Scan for the cell matching the given text and deliver its [X, Y] coordinate at center. 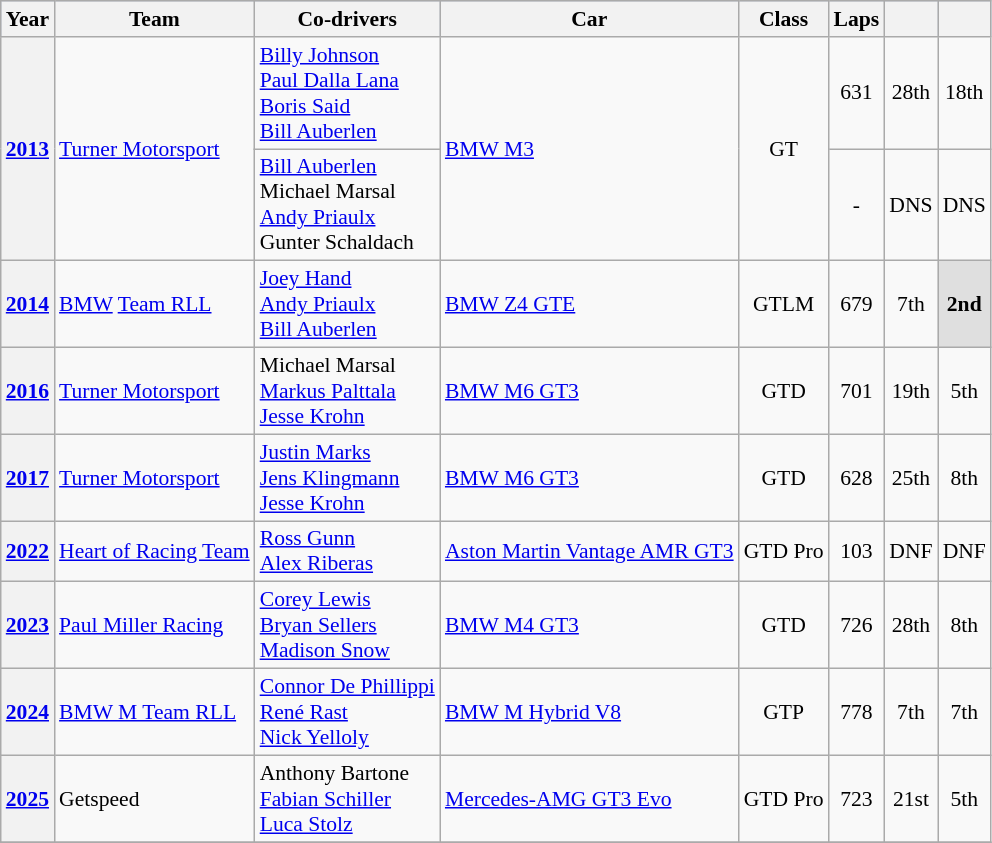
Getspeed [154, 798]
GTP [784, 712]
631 [857, 93]
Heart of Racing Team [154, 552]
679 [857, 304]
Joey Hand Andy Priaulx Bill Auberlen [348, 304]
25th [910, 478]
Co-drivers [348, 19]
2025 [28, 798]
BMW Team RLL [154, 304]
Ross Gunn Alex Riberas [348, 552]
Class [784, 19]
18th [964, 93]
BMW M4 GT3 [590, 626]
19th [910, 392]
21st [910, 798]
103 [857, 552]
Connor De Phillippi René Rast Nick Yelloly [348, 712]
BMW Z4 GTE [590, 304]
2024 [28, 712]
BMW M3 [590, 149]
Corey Lewis Bryan Sellers Madison Snow [348, 626]
BMW M Hybrid V8 [590, 712]
Aston Martin Vantage AMR GT3 [590, 552]
2014 [28, 304]
2nd [964, 304]
2013 [28, 149]
2017 [28, 478]
2022 [28, 552]
Year [28, 19]
Laps [857, 19]
GT [784, 149]
BMW M Team RLL [154, 712]
701 [857, 392]
Paul Miller Racing [154, 626]
Mercedes-AMG GT3 Evo [590, 798]
Team [154, 19]
Car [590, 19]
628 [857, 478]
2023 [28, 626]
2016 [28, 392]
Bill Auberlen Michael Marsal Andy Priaulx Gunter Schaldach [348, 205]
Michael Marsal Markus Palttala Jesse Krohn [348, 392]
726 [857, 626]
Justin Marks Jens Klingmann Jesse Krohn [348, 478]
- [857, 205]
Anthony Bartone Fabian Schiller Luca Stolz [348, 798]
723 [857, 798]
GTLM [784, 304]
778 [857, 712]
Billy Johnson Paul Dalla Lana Boris Said Bill Auberlen [348, 93]
